Detect which cell encompasses the target text, then output its (x, y) center coordinate. 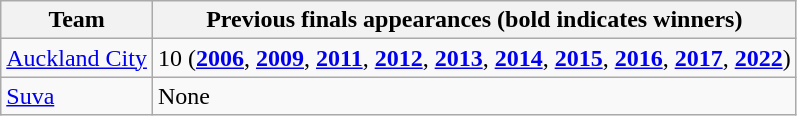
Suva (77, 96)
Auckland City (77, 58)
None (474, 96)
10 (2006, 2009, 2011, 2012, 2013, 2014, 2015, 2016, 2017, 2022) (474, 58)
Team (77, 20)
Previous finals appearances (bold indicates winners) (474, 20)
